From the cell containing the given text, extract its center point as [X, Y] coordinate. 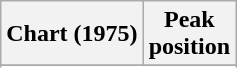
Peakposition [189, 34]
Chart (1975) [72, 34]
